Return (x, y) of the center of cell containing provided text 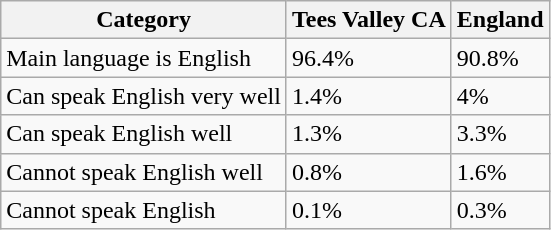
Can speak English well (144, 134)
96.4% (368, 58)
Can speak English very well (144, 96)
4% (500, 96)
3.3% (500, 134)
0.8% (368, 172)
0.1% (368, 210)
Cannot speak English (144, 210)
England (500, 20)
Cannot speak English well (144, 172)
0.3% (500, 210)
1.3% (368, 134)
1.4% (368, 96)
1.6% (500, 172)
90.8% (500, 58)
Tees Valley CA (368, 20)
Main language is English (144, 58)
Category (144, 20)
